Identify which cell holds the provided text, then report its [x, y] central coordinate. 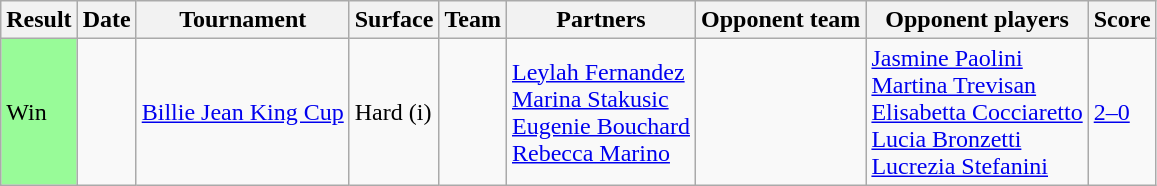
2–0 [1122, 112]
Billie Jean King Cup [242, 112]
Jasmine PaoliniMartina TrevisanElisabetta CocciarettoLucia BronzettiLucrezia Stefanini [977, 112]
Result [39, 20]
Opponent players [977, 20]
Score [1122, 20]
Tournament [242, 20]
Opponent team [780, 20]
Leylah FernandezMarina StakusicEugenie BouchardRebecca Marino [600, 112]
Surface [394, 20]
Hard (i) [394, 112]
Win [39, 112]
Partners [600, 20]
Team [473, 20]
Date [106, 20]
